Return the [X, Y] coordinate for the center point of the cell that contains the specified text.  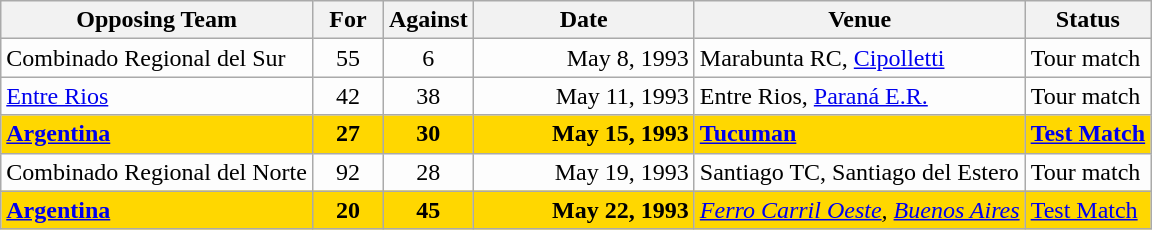
Entre Rios [157, 96]
Status [1088, 20]
May 22, 1993 [584, 210]
38 [428, 96]
6 [428, 58]
Combinado Regional del Norte [157, 172]
42 [348, 96]
May 8, 1993 [584, 58]
May 15, 1993 [584, 134]
Opposing Team [157, 20]
May 11, 1993 [584, 96]
Combinado Regional del Sur [157, 58]
Venue [860, 20]
27 [348, 134]
20 [348, 210]
Date [584, 20]
For [348, 20]
Entre Rios, Paraná E.R. [860, 96]
Against [428, 20]
Ferro Carril Oeste, Buenos Aires [860, 210]
28 [428, 172]
45 [428, 210]
30 [428, 134]
Santiago TC, Santiago del Estero [860, 172]
Tucuman [860, 134]
92 [348, 172]
May 19, 1993 [584, 172]
55 [348, 58]
Marabunta RC, Cipolletti [860, 58]
